Locate the cell with the specified text and output its (x, y) center coordinate. 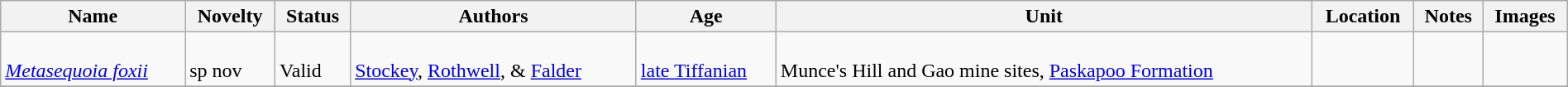
Name (93, 17)
Notes (1449, 17)
sp nov (230, 60)
Status (313, 17)
Novelty (230, 17)
Stockey, Rothwell, & Falder (494, 60)
Location (1363, 17)
Valid (313, 60)
Munce's Hill and Gao mine sites, Paskapoo Formation (1044, 60)
Unit (1044, 17)
Age (706, 17)
late Tiffanian (706, 60)
Images (1525, 17)
Metasequoia foxii (93, 60)
Authors (494, 17)
